Locate the cell with the specified text and output its (x, y) center coordinate. 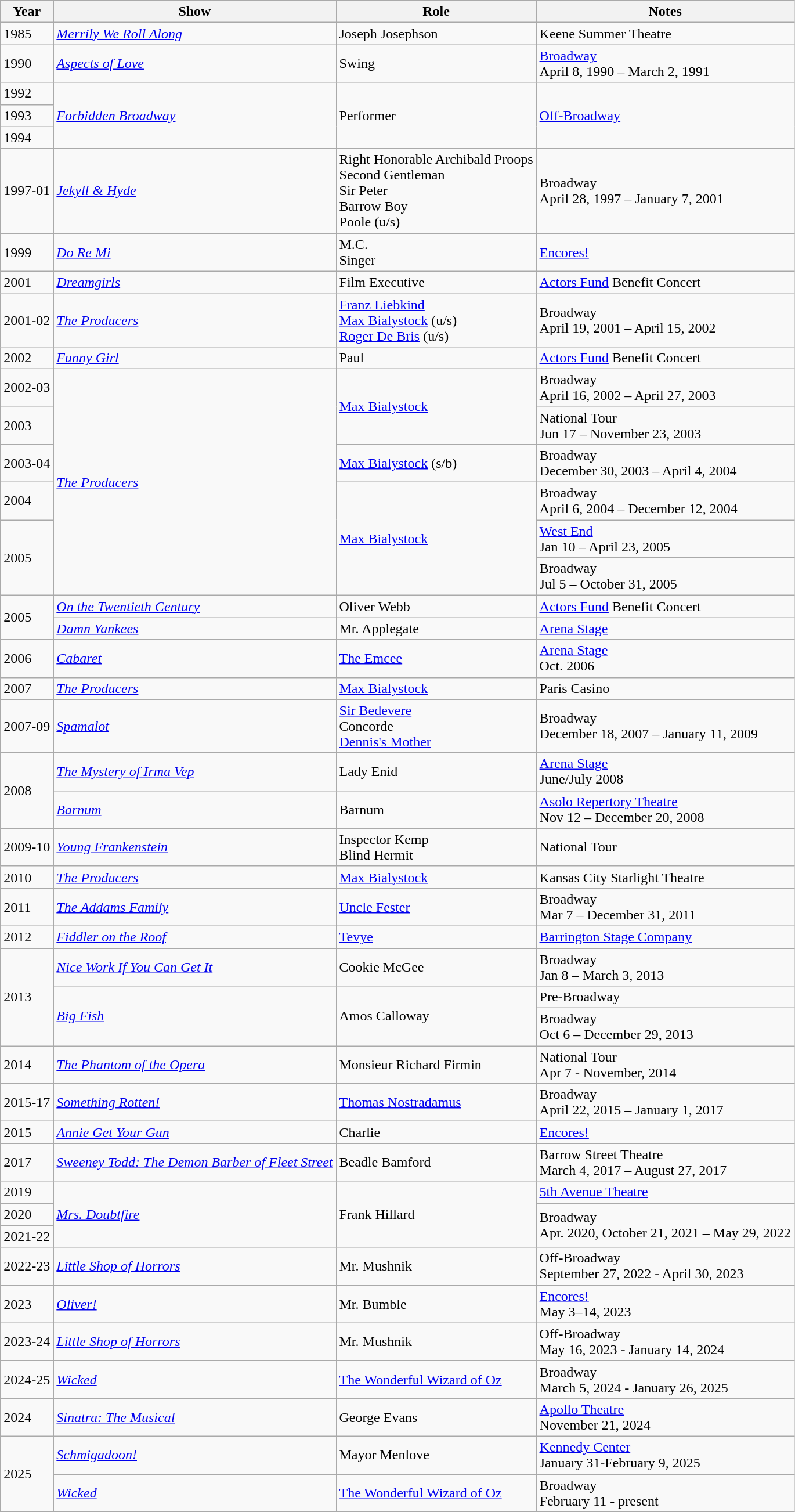
Franz LiebkindMax Bialystock (u/s)Roger De Bris (u/s) (436, 320)
Inspector KempBlind Hermit (436, 847)
National Tour (665, 847)
1994 (27, 138)
Asolo Repertory TheatreNov 12 – December 20, 2008 (665, 809)
1992 (27, 93)
Tevye (436, 937)
2014 (27, 1064)
Notes (665, 12)
Jekyll & Hyde (195, 191)
Off-Broadway (665, 116)
Show (195, 12)
2023-24 (27, 1342)
National TourApr 7 - November, 2014 (665, 1064)
1999 (27, 252)
2011 (27, 907)
Cabaret (195, 658)
Barrington Stage Company (665, 937)
Spamalot (195, 726)
2023 (27, 1304)
BroadwayDecember 18, 2007 – January 11, 2009 (665, 726)
Keene Summer Theatre (665, 34)
Sweeney Todd: The Demon Barber of Fleet Street (195, 1162)
Encores!May 3–14, 2023 (665, 1304)
2020 (27, 1214)
Swing (436, 64)
Cookie McGee (436, 967)
Arena StageJune/July 2008 (665, 772)
2024-25 (27, 1379)
National TourJun 17 – November 23, 2003 (665, 425)
Big Fish (195, 1016)
Mr. Bumble (436, 1304)
Mr. Applegate (436, 629)
Dreamgirls (195, 282)
Amos Calloway (436, 1016)
BroadwayMar 7 – December 31, 2011 (665, 907)
2009-10 (27, 847)
BroadwayMarch 5, 2024 - January 26, 2025 (665, 1379)
Merrily We Roll Along (195, 34)
2003-04 (27, 463)
2008 (27, 791)
2001-02 (27, 320)
BroadwayApril 6, 2004 – December 12, 2004 (665, 501)
BroadwayOct 6 – December 29, 2013 (665, 1027)
Charlie (436, 1132)
2004 (27, 501)
Kansas City Starlight Theatre (665, 877)
George Evans (436, 1417)
West EndJan 10 – April 23, 2005 (665, 539)
The Phantom of the Opera (195, 1064)
Lady Enid (436, 772)
2012 (27, 937)
Paul (436, 358)
2019 (27, 1192)
2010 (27, 877)
1997-01 (27, 191)
5th Avenue Theatre (665, 1192)
Thomas Nostradamus (436, 1103)
2002-03 (27, 388)
Beadle Bamford (436, 1162)
2025 (27, 1474)
BroadwayApr. 2020, October 21, 2021 – May 29, 2022 (665, 1225)
Nice Work If You Can Get It (195, 967)
BroadwayJan 8 – March 3, 2013 (665, 967)
Forbidden Broadway (195, 116)
Film Executive (436, 282)
1993 (27, 116)
Sinatra: The Musical (195, 1417)
BroadwayApril 8, 1990 – March 2, 1991 (665, 64)
M.C.Singer (436, 252)
2017 (27, 1162)
Uncle Fester (436, 907)
Performer (436, 116)
Oliver! (195, 1304)
Something Rotten! (195, 1103)
2021-22 (27, 1236)
Frank Hillard (436, 1214)
The Emcee (436, 658)
Schmigadoon! (195, 1455)
Right Honorable Archibald ProopsSecond GentlemanSir PeterBarrow BoyPoole (u/s) (436, 191)
BroadwayApril 28, 1997 – January 7, 2001 (665, 191)
Year (27, 12)
BroadwayFebruary 11 - present (665, 1493)
Paris Casino (665, 688)
BroadwayJul 5 – October 31, 2005 (665, 577)
Barrow Street TheatreMarch 4, 2017 – August 27, 2017 (665, 1162)
1985 (27, 34)
2003 (27, 425)
Role (436, 12)
2015-17 (27, 1103)
2007-09 (27, 726)
Do Re Mi (195, 252)
2007 (27, 688)
Fiddler on the Roof (195, 937)
Sir BedevereConcordeDennis's Mother (436, 726)
Arena Stage (665, 629)
2006 (27, 658)
2002 (27, 358)
Young Frankenstein (195, 847)
Aspects of Love (195, 64)
BroadwayApril 16, 2002 – April 27, 2003 (665, 388)
Mayor Menlove (436, 1455)
Apollo TheatreNovember 21, 2024 (665, 1417)
1990 (27, 64)
Arena StageOct. 2006 (665, 658)
2022-23 (27, 1266)
Off-BroadwaySeptember 27, 2022 - April 30, 2023 (665, 1266)
2013 (27, 997)
Off-BroadwayMay 16, 2023 - January 14, 2024 (665, 1342)
2024 (27, 1417)
2015 (27, 1132)
Damn Yankees (195, 629)
Funny Girl (195, 358)
The Mystery of Irma Vep (195, 772)
Mrs. Doubtfire (195, 1214)
Oliver Webb (436, 607)
The Addams Family (195, 907)
BroadwayApril 22, 2015 – January 1, 2017 (665, 1103)
Monsieur Richard Firmin (436, 1064)
Joseph Josephson (436, 34)
BroadwayDecember 30, 2003 – April 4, 2004 (665, 463)
Pre-Broadway (665, 997)
BroadwayApril 19, 2001 – April 15, 2002 (665, 320)
Kennedy CenterJanuary 31-February 9, 2025 (665, 1455)
2001 (27, 282)
Annie Get Your Gun (195, 1132)
Max Bialystock (s/b) (436, 463)
On the Twentieth Century (195, 607)
